Provide the (X, Y) coordinate of the cell's center where the given text is located.  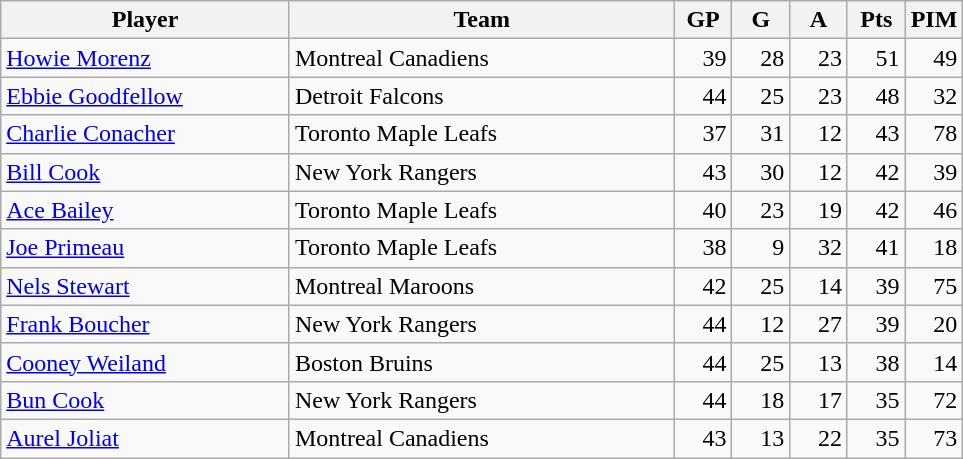
Howie Morenz (146, 58)
Ace Bailey (146, 210)
37 (703, 134)
Bill Cook (146, 172)
49 (934, 58)
G (761, 20)
46 (934, 210)
27 (819, 324)
Pts (876, 20)
Montreal Maroons (482, 286)
9 (761, 248)
Frank Boucher (146, 324)
20 (934, 324)
Ebbie Goodfellow (146, 96)
Player (146, 20)
Joe Primeau (146, 248)
28 (761, 58)
GP (703, 20)
30 (761, 172)
Aurel Joliat (146, 438)
Team (482, 20)
Nels Stewart (146, 286)
31 (761, 134)
22 (819, 438)
41 (876, 248)
Boston Bruins (482, 362)
75 (934, 286)
Detroit Falcons (482, 96)
40 (703, 210)
17 (819, 400)
A (819, 20)
51 (876, 58)
73 (934, 438)
Bun Cook (146, 400)
Cooney Weiland (146, 362)
78 (934, 134)
19 (819, 210)
72 (934, 400)
PIM (934, 20)
Charlie Conacher (146, 134)
48 (876, 96)
